Provide the [x, y] coordinate of the cell's center where the given text is located.  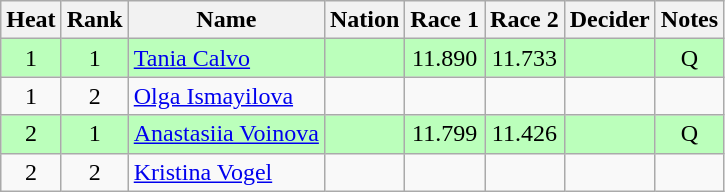
Tania Calvo [226, 58]
11.733 [525, 58]
Name [226, 20]
Nation [364, 20]
Rank [94, 20]
Race 2 [525, 20]
11.799 [445, 134]
11.426 [525, 134]
Heat [31, 20]
Kristina Vogel [226, 172]
Decider [610, 20]
Notes [689, 20]
Anastasiia Voinova [226, 134]
11.890 [445, 58]
Race 1 [445, 20]
Olga Ismayilova [226, 96]
